Return the [X, Y] coordinate for the center point of the cell that contains the specified text.  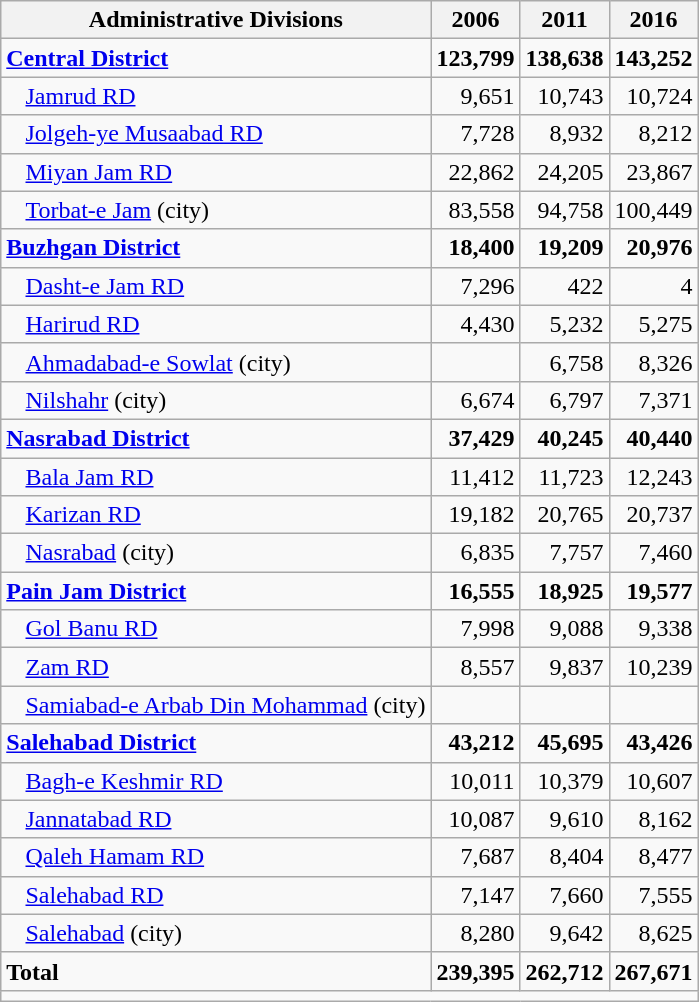
Nasrabad District [216, 438]
Jamrud RD [216, 96]
267,671 [654, 971]
Torbat-e Jam (city) [216, 210]
20,737 [654, 515]
19,209 [564, 248]
2016 [654, 20]
Bala Jam RD [216, 477]
8,280 [476, 933]
10,743 [564, 96]
20,976 [654, 248]
7,757 [564, 553]
Qaleh Hamam RD [216, 857]
19,577 [654, 591]
8,557 [476, 667]
19,182 [476, 515]
123,799 [476, 58]
Samiabad-e Arbab Din Mohammad (city) [216, 705]
Jolgeh-ye Musaabad RD [216, 134]
11,723 [564, 477]
Pain Jam District [216, 591]
143,252 [654, 58]
Buzhgan District [216, 248]
7,998 [476, 629]
2011 [564, 20]
9,642 [564, 933]
9,837 [564, 667]
Bagh-e Keshmir RD [216, 781]
7,555 [654, 895]
138,638 [564, 58]
7,371 [654, 400]
7,296 [476, 286]
7,460 [654, 553]
Total [216, 971]
12,243 [654, 477]
100,449 [654, 210]
Ahmadabad-e Sowlat (city) [216, 362]
Nasrabad (city) [216, 553]
40,440 [654, 438]
8,625 [654, 933]
10,607 [654, 781]
8,477 [654, 857]
37,429 [476, 438]
8,404 [564, 857]
10,087 [476, 819]
Dasht-e Jam RD [216, 286]
5,232 [564, 324]
18,400 [476, 248]
9,088 [564, 629]
9,338 [654, 629]
83,558 [476, 210]
Nilshahr (city) [216, 400]
40,245 [564, 438]
7,728 [476, 134]
43,212 [476, 743]
7,687 [476, 857]
23,867 [654, 172]
24,205 [564, 172]
6,797 [564, 400]
5,275 [654, 324]
Zam RD [216, 667]
Miyan Jam RD [216, 172]
8,326 [654, 362]
9,651 [476, 96]
10,011 [476, 781]
Harirud RD [216, 324]
4 [654, 286]
7,147 [476, 895]
Karizan RD [216, 515]
Salehabad RD [216, 895]
Administrative Divisions [216, 20]
Central District [216, 58]
20,765 [564, 515]
262,712 [564, 971]
18,925 [564, 591]
422 [564, 286]
6,674 [476, 400]
Gol Banu RD [216, 629]
Jannatabad RD [216, 819]
4,430 [476, 324]
43,426 [654, 743]
16,555 [476, 591]
239,395 [476, 971]
11,412 [476, 477]
10,239 [654, 667]
2006 [476, 20]
6,835 [476, 553]
Salehabad (city) [216, 933]
8,932 [564, 134]
Salehabad District [216, 743]
10,379 [564, 781]
8,212 [654, 134]
6,758 [564, 362]
8,162 [654, 819]
45,695 [564, 743]
9,610 [564, 819]
22,862 [476, 172]
94,758 [564, 210]
7,660 [564, 895]
10,724 [654, 96]
